Output the (X, Y) coordinate of the center of the cell containing the given text.  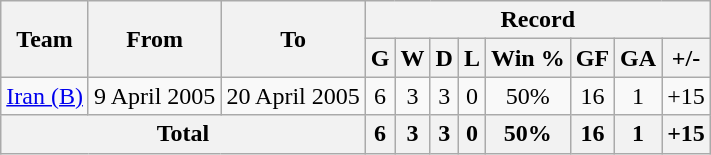
G (380, 58)
GA (638, 58)
Record (538, 20)
Team (45, 39)
D (444, 58)
W (412, 58)
20 April 2005 (293, 96)
9 April 2005 (154, 96)
Win % (528, 58)
Iran (B) (45, 96)
Total (183, 134)
L (472, 58)
+/- (686, 58)
From (154, 39)
To (293, 39)
GF (592, 58)
